Extract the (X, Y) coordinate from the center of the cell holding the provided text.  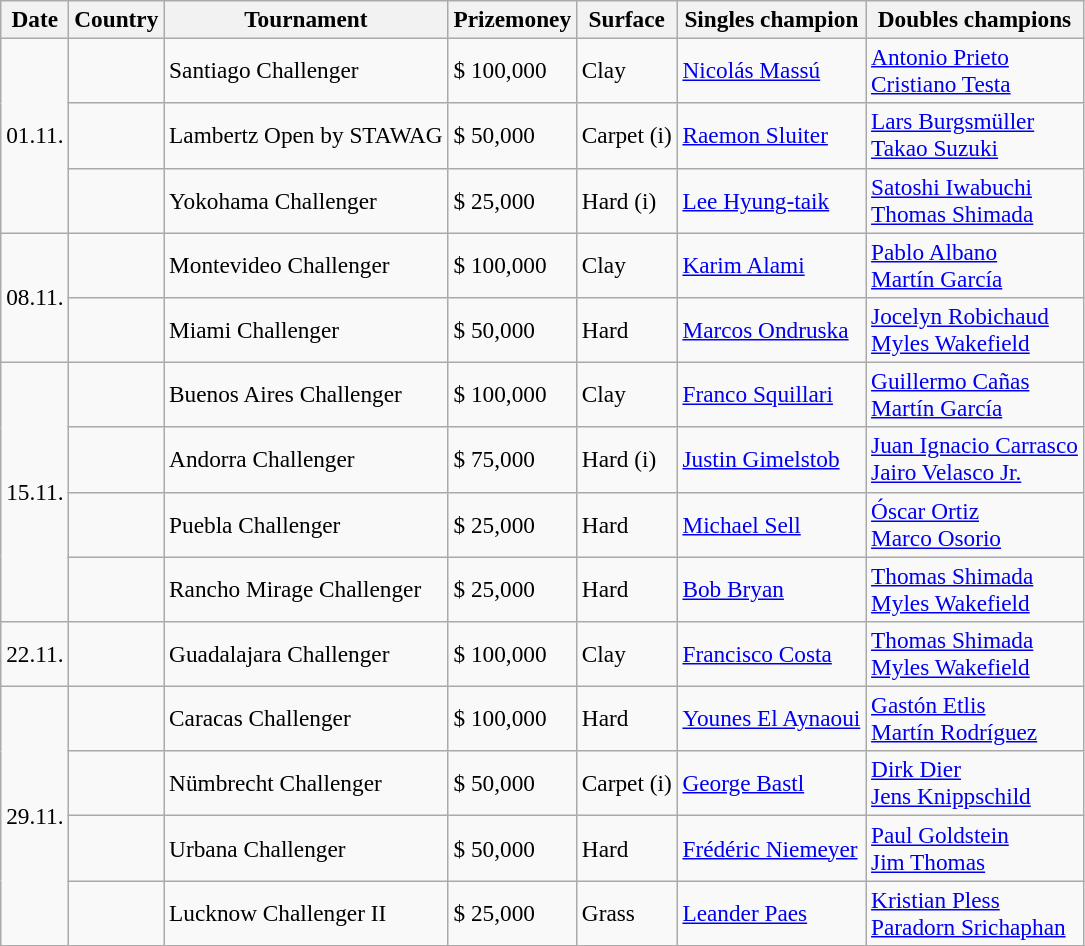
29.11. (35, 816)
Antonio Prieto Cristiano Testa (975, 70)
Leander Paes (772, 912)
08.11. (35, 297)
22.11. (35, 654)
Lucknow Challenger II (306, 912)
Guillermo Cañas Martín García (975, 394)
Kristian Pless Paradorn Srichaphan (975, 912)
Franco Squillari (772, 394)
Dirk Dier Jens Knippschild (975, 784)
George Bastl (772, 784)
Michael Sell (772, 524)
Justin Gimelstob (772, 460)
Lars Burgsmüller Takao Suzuki (975, 136)
Santiago Challenger (306, 70)
Marcos Ondruska (772, 330)
Caracas Challenger (306, 718)
01.11. (35, 135)
Lee Hyung-taik (772, 200)
Country (116, 19)
15.11. (35, 492)
Prizemoney (512, 19)
Rancho Mirage Challenger (306, 588)
Puebla Challenger (306, 524)
Juan Ignacio Carrasco Jairo Velasco Jr. (975, 460)
Tournament (306, 19)
Óscar Ortiz Marco Osorio (975, 524)
Doubles champions (975, 19)
Nümbrecht Challenger (306, 784)
Urbana Challenger (306, 848)
Miami Challenger (306, 330)
Bob Bryan (772, 588)
Jocelyn Robichaud Myles Wakefield (975, 330)
Andorra Challenger (306, 460)
Karim Alami (772, 264)
Surface (626, 19)
Date (35, 19)
Francisco Costa (772, 654)
Pablo Albano Martín García (975, 264)
Montevideo Challenger (306, 264)
Guadalajara Challenger (306, 654)
Paul Goldstein Jim Thomas (975, 848)
Singles champion (772, 19)
Gastón Etlis Martín Rodríguez (975, 718)
Satoshi Iwabuchi Thomas Shimada (975, 200)
Younes El Aynaoui (772, 718)
Nicolás Massú (772, 70)
Frédéric Niemeyer (772, 848)
Raemon Sluiter (772, 136)
Grass (626, 912)
Buenos Aires Challenger (306, 394)
$ 75,000 (512, 460)
Lambertz Open by STAWAG (306, 136)
Yokohama Challenger (306, 200)
